Locate the cell with the specified text and output its (x, y) center coordinate. 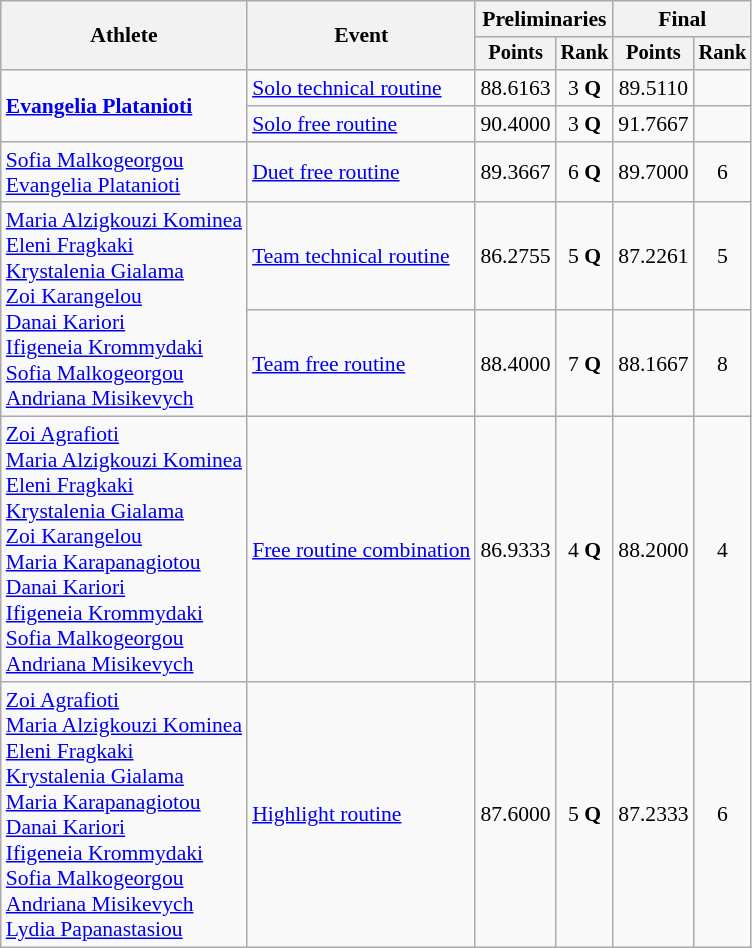
Event (361, 36)
89.5110 (653, 88)
89.3667 (515, 172)
Team free routine (361, 364)
Final (682, 19)
Solo technical routine (361, 88)
Preliminaries (544, 19)
7 Q (585, 364)
Highlight routine (361, 814)
87.2333 (653, 814)
88.6163 (515, 88)
6 Q (585, 172)
88.1667 (653, 364)
Athlete (124, 36)
5 (723, 256)
Evangelia Platanioti (124, 106)
4 (723, 550)
Sofia MalkogeorgouEvangelia Platanioti (124, 172)
90.4000 (515, 124)
86.9333 (515, 550)
88.2000 (653, 550)
89.7000 (653, 172)
87.6000 (515, 814)
Free routine combination (361, 550)
91.7667 (653, 124)
Team technical routine (361, 256)
87.2261 (653, 256)
Solo free routine (361, 124)
4 Q (585, 550)
8 (723, 364)
Duet free routine (361, 172)
86.2755 (515, 256)
Maria Alzigkouzi KomineaEleni FragkakiKrystalenia GialamaZoi KarangelouDanai KarioriIfigeneia KrommydakiSofia MalkogeorgouAndriana Misikevych (124, 310)
88.4000 (515, 364)
